Determine the [x, y] coordinate at the center of the cell enclosing the given text.  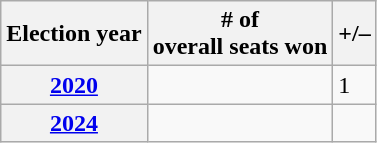
Election year [74, 34]
2020 [74, 85]
+/– [354, 34]
# ofoverall seats won [240, 34]
2024 [74, 123]
1 [354, 85]
